Locate the cell with the specified text and output its (X, Y) center coordinate. 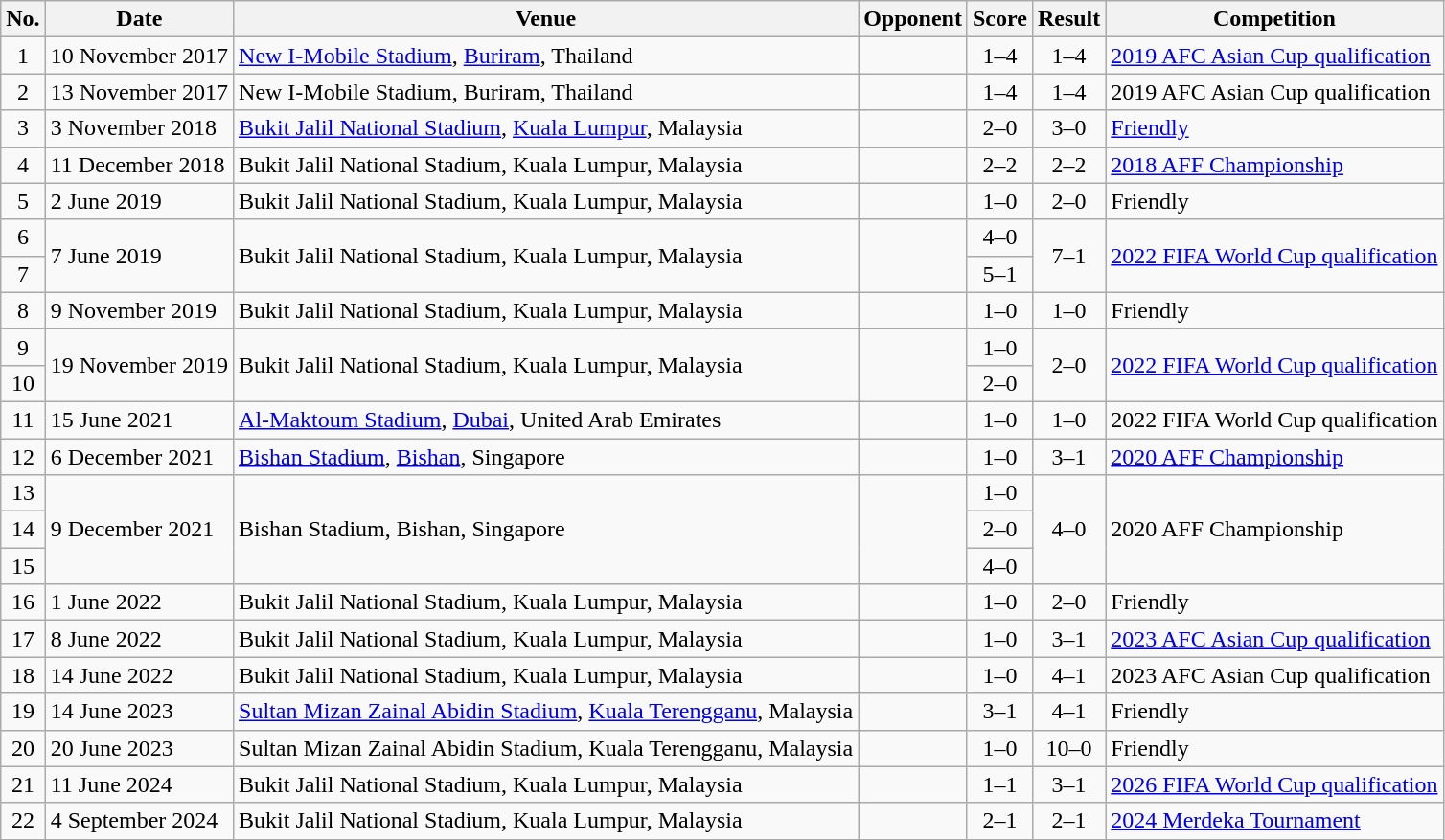
8 (23, 310)
19 (23, 712)
3–0 (1068, 128)
2 (23, 92)
14 June 2022 (139, 675)
No. (23, 19)
6 December 2021 (139, 457)
Al-Maktoum Stadium, Dubai, United Arab Emirates (546, 420)
2024 Merdeka Tournament (1274, 821)
15 (23, 566)
14 June 2023 (139, 712)
18 (23, 675)
13 November 2017 (139, 92)
11 June 2024 (139, 784)
2018 AFF Championship (1274, 165)
16 (23, 602)
9 (23, 347)
11 (23, 420)
1 June 2022 (139, 602)
3 November 2018 (139, 128)
Venue (546, 19)
8 June 2022 (139, 639)
19 November 2019 (139, 365)
4 (23, 165)
15 June 2021 (139, 420)
22 (23, 821)
9 November 2019 (139, 310)
5–1 (999, 274)
7 (23, 274)
1–1 (999, 784)
7–1 (1068, 256)
3 (23, 128)
4 September 2024 (139, 821)
7 June 2019 (139, 256)
Score (999, 19)
2 June 2019 (139, 201)
10 November 2017 (139, 56)
20 (23, 748)
10–0 (1068, 748)
13 (23, 493)
17 (23, 639)
21 (23, 784)
14 (23, 530)
5 (23, 201)
6 (23, 238)
10 (23, 383)
20 June 2023 (139, 748)
2026 FIFA World Cup qualification (1274, 784)
1 (23, 56)
Date (139, 19)
12 (23, 457)
Opponent (913, 19)
9 December 2021 (139, 530)
Competition (1274, 19)
11 December 2018 (139, 165)
Result (1068, 19)
